Extract the [x, y] coordinate from the center of the cell holding the provided text.  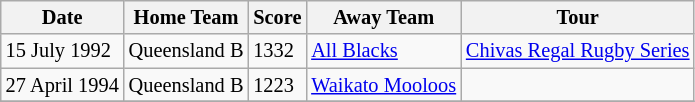
Away Team [384, 17]
Home Team [186, 17]
27 April 1994 [62, 85]
All Blacks [384, 51]
1223 [277, 85]
Score [277, 17]
Date [62, 17]
Waikato Mooloos [384, 85]
1332 [277, 51]
Tour [578, 17]
15 July 1992 [62, 51]
Chivas Regal Rugby Series [578, 51]
